Identify which cell holds the provided text, then report its (x, y) central coordinate. 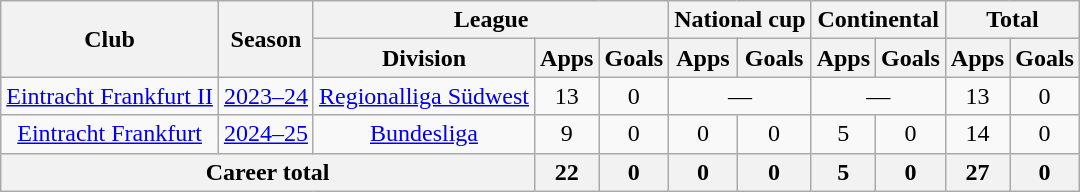
Eintracht Frankfurt (110, 134)
National cup (740, 20)
Career total (268, 172)
22 (567, 172)
2023–24 (266, 96)
27 (977, 172)
Total (1012, 20)
Eintracht Frankfurt II (110, 96)
Bundesliga (424, 134)
Regionalliga Südwest (424, 96)
Club (110, 39)
14 (977, 134)
9 (567, 134)
Continental (878, 20)
League (490, 20)
Division (424, 58)
Season (266, 39)
2024–25 (266, 134)
